Provide the [X, Y] coordinate of the cell's center where the given text is located.  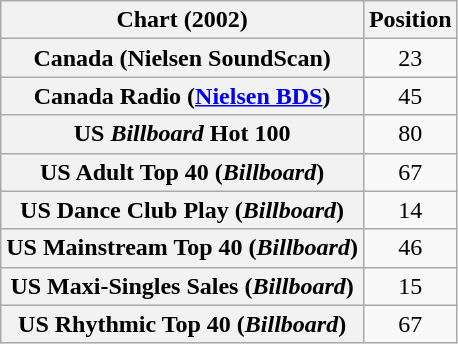
US Dance Club Play (Billboard) [182, 210]
15 [410, 286]
45 [410, 96]
14 [410, 210]
Canada (Nielsen SoundScan) [182, 58]
80 [410, 134]
US Billboard Hot 100 [182, 134]
46 [410, 248]
Position [410, 20]
US Mainstream Top 40 (Billboard) [182, 248]
Chart (2002) [182, 20]
23 [410, 58]
US Rhythmic Top 40 (Billboard) [182, 324]
US Adult Top 40 (Billboard) [182, 172]
US Maxi-Singles Sales (Billboard) [182, 286]
Canada Radio (Nielsen BDS) [182, 96]
